Output the (X, Y) coordinate of the center of the cell containing the given text.  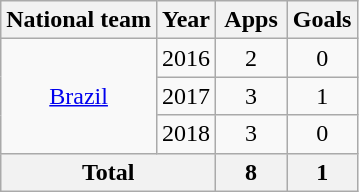
National team (79, 20)
Goals (322, 20)
2016 (186, 58)
Total (108, 172)
Year (186, 20)
2018 (186, 134)
Brazil (79, 96)
8 (252, 172)
Apps (252, 20)
2 (252, 58)
2017 (186, 96)
